Search for the cell housing the specified text and yield its [X, Y] center coordinate. 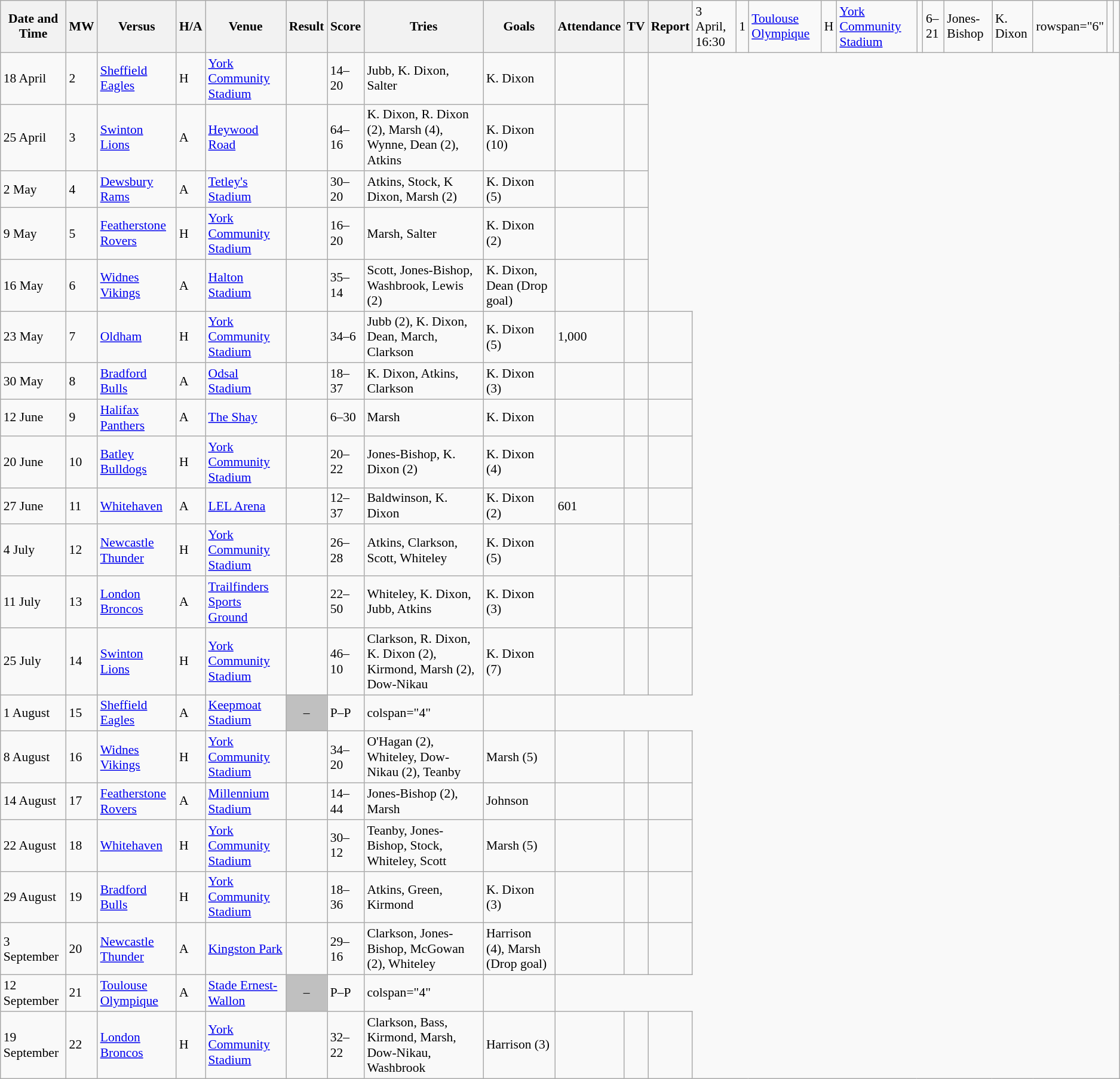
20 June [33, 462]
12 September [33, 993]
29 August [33, 897]
16 May [33, 286]
K. Dixon, R. Dixon (2), Marsh (4), Wynne, Dean (2), Atkins [423, 137]
17 [82, 802]
Scott, Jones-Bishop, Washbrook, Lewis (2) [423, 286]
K. Dixon (10) [519, 137]
Keepmoat Stadium [246, 713]
20 [82, 949]
Harrison (4), Marsh (Drop goal) [519, 949]
30–20 [346, 190]
Date and Time [33, 26]
K. Dixon (4) [519, 462]
4 [82, 190]
6–30 [346, 418]
Attendance [590, 26]
K. Dixon, Dean (Drop goal) [519, 286]
Halifax Panthers [137, 418]
18–36 [346, 897]
Harrison (3) [519, 1045]
Teanby, Jones-Bishop, Stock, Whiteley, Scott [423, 846]
Stade Ernest-Wallon [246, 993]
22–50 [346, 602]
Clarkson, R. Dixon, K. Dixon (2), Kirmond, Marsh (2), Dow-Nikau [423, 661]
Jones-Bishop, K. Dixon (2) [423, 462]
Oldham [137, 337]
Johnson [519, 802]
The Shay [246, 418]
9 May [33, 234]
Millennium Stadium [246, 802]
34–6 [346, 337]
1 [742, 26]
12–37 [346, 505]
4 July [33, 551]
Jones-Bishop (2), Marsh [423, 802]
13 [82, 602]
26–28 [346, 551]
23 May [33, 337]
Tries [423, 26]
18–37 [346, 381]
22 [82, 1045]
Tetley's Stadium [246, 190]
34–20 [346, 758]
29–16 [346, 949]
46–10 [346, 661]
2 May [33, 190]
14 August [33, 802]
Goals [519, 26]
Atkins, Green, Kirmond [423, 897]
10 [82, 462]
Odsal Stadium [246, 381]
1,000 [590, 337]
9 [82, 418]
Dewsbury Rams [137, 190]
K. Dixon, Atkins, Clarkson [423, 381]
Clarkson, Jones-Bishop, McGowan (2), Whiteley [423, 949]
Batley Bulldogs [137, 462]
16–20 [346, 234]
H/A [191, 26]
14–20 [346, 79]
Jubb (2), K. Dixon, Dean, March, Clarkson [423, 337]
11 [82, 505]
30 May [33, 381]
14 [82, 661]
11 July [33, 602]
64–16 [346, 137]
8 [82, 381]
12 June [33, 418]
Score [346, 26]
3 September [33, 949]
O'Hagan (2), Whiteley, Dow-Nikau (2), Teanby [423, 758]
12 [82, 551]
Venue [246, 26]
Atkins, Stock, K Dixon, Marsh (2) [423, 190]
30–12 [346, 846]
25 April [33, 137]
8 August [33, 758]
19 [82, 897]
Result [307, 26]
Clarkson, Bass, Kirmond, Marsh, Dow-Nikau, Washbrook [423, 1045]
6 [82, 286]
22 August [33, 846]
35–14 [346, 286]
Marsh, Salter [423, 234]
19 September [33, 1045]
6–21 [933, 26]
14–44 [346, 802]
601 [590, 505]
25 July [33, 661]
21 [82, 993]
32–22 [346, 1045]
2 [82, 79]
LEL Arena [246, 505]
Whiteley, K. Dixon, Jubb, Atkins [423, 602]
7 [82, 337]
3 April, 16:30 [714, 26]
K. Dixon (7) [519, 661]
Marsh [423, 418]
Baldwinson, K. Dixon [423, 505]
Versus [137, 26]
TV [636, 26]
18 [82, 846]
3 [82, 137]
18 April [33, 79]
Trailfinders Sports Ground [246, 602]
rowspan="6" [1070, 26]
15 [82, 713]
Halton Stadium [246, 286]
20–22 [346, 462]
1 August [33, 713]
16 [82, 758]
Kingston Park [246, 949]
Heywood Road [246, 137]
Report [670, 26]
5 [82, 234]
Jones-Bishop [968, 26]
Jubb, K. Dixon, Salter [423, 79]
Atkins, Clarkson, Scott, Whiteley [423, 551]
27 June [33, 505]
MW [82, 26]
